Search for the cell housing the specified text and yield its (X, Y) center coordinate. 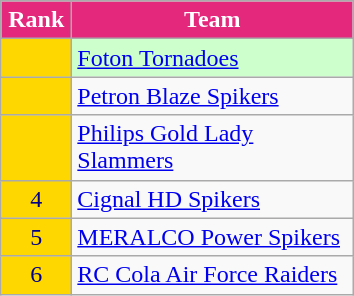
MERALCO Power Spikers (212, 237)
Philips Gold Lady Slammers (212, 148)
Cignal HD Spikers (212, 199)
Team (212, 20)
5 (36, 237)
Foton Tornadoes (212, 58)
4 (36, 199)
6 (36, 275)
Petron Blaze Spikers (212, 96)
Rank (36, 20)
RC Cola Air Force Raiders (212, 275)
